Return [X, Y] of the center of cell containing provided text 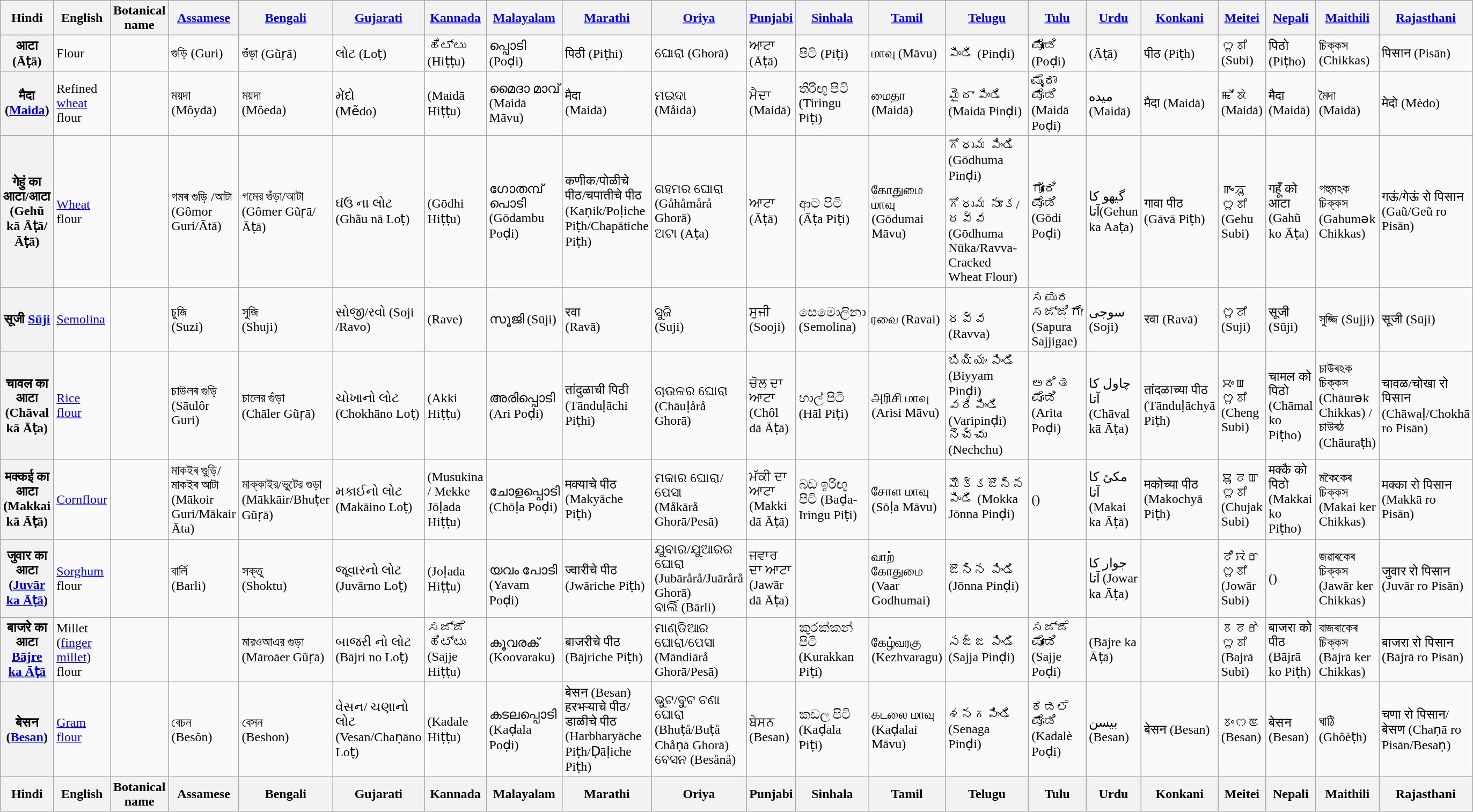
మైదా పిండి (Maidā Pinḍi) [987, 103]
मेदो (Mèdo) [1426, 103]
मक्याचे पीठ(Makyāche Piṭh) [607, 500]
සෙමොලිනා (Semolina) [832, 320]
கேழ்வரகு (Kezhvaragu) [907, 650]
तांदळाच्या पीठ (Tānduḷāchyā Piṭh) [1179, 405]
गहूँ को आटा (Gahũ ko Āṭa) [1291, 211]
مكئ كا آتا (Makai ka Āṭā) [1114, 500]
യവം പോടി (Yavam Poḍi) [524, 578]
कणीक/पोळीचे पीठ/चपातीचे पीठ(Kaṇik/Poḷiche Piṭh/Chapātiche Piṭh) [607, 211]
সুজি(Shuji) [285, 320]
(Kadale Hiṭṭu) [455, 729]
ꯁꯨꯖꯤ (Suji) [1242, 320]
चणा रो पिसान/बेसण (Chaṇā ro Pisān/Besaṇ) [1426, 729]
ਚੋਲ ਦਾ ਆਟਾ (Chôl dā Āṭā) [771, 405]
বেচন(Besôn) [204, 729]
ਮੈਦਾ (Maidā) [771, 103]
గోధుమ పిండి (Gōdhuma Pinḍi)గోధుమ నూక/రవ్వ (Gōdhuma Nūka/Ravva-Cracked Wheat Flour) [987, 211]
പ്പൊടി (Poḍi) [524, 54]
ਸੁਜੀ (Sooji) [771, 320]
ঘাঠি (Ghôèṭh) [1347, 729]
Wheat flour [82, 211]
आटा (Āṭā) [27, 54]
চালের গুঁড়া(Chāler Gũṛā) [285, 405]
લોટ (Loṭ) [379, 54]
സൂജി (Sūji) [524, 320]
ꯆꯨꯖꯛ ꯁꯨꯕꯤ (Chujak Subi) [1242, 500]
ଗହମର ଘୋରା (Gåhåmårå Ghorā) ଅଟା (Aṭa) [699, 211]
ಕಡಲೆ ಪೊಡಿ (Kadalè Poḍi) [1057, 729]
రవ్వ (Ravva) [987, 320]
ꯆꯦꯡ ꯁꯨꯕꯤ (Cheng Subi) [1242, 405]
శనగపిండి (Senaga Pinḍi) [987, 729]
పిండి (Pinḍi) [987, 54]
அரிசி மாவு (Arisi Māvu) [907, 405]
জৱাৰকেৰ চিক্কস (Jawār ker Chikkas) [1347, 578]
बाजरा को पीठ (Bājrā ko Piṭh) [1291, 650]
வாற் கோதுமை (Vaar Godhumai) [907, 578]
সক্তু(Shoktu) [285, 578]
ꯁꯨꯕꯤ (Subi) [1242, 54]
மைதா (Maidā) [907, 103]
ಸಪುರ ಸಜ್ಜಿಗೇ (Sapura Sajjigae) [1057, 320]
సజ్జ పిండి (Sajja Pinḍi) [987, 650]
रवा (Ravā) [1179, 320]
கோதுமை மாவு (Gōdumai Māvu) [907, 211]
ਮੱਕੀ ਦਾ ਆਟਾ (Makki dā Āṭā) [771, 500]
ਜਵਾਰ ਦਾ ਆਟਾ (Jawār dā Āṭa) [771, 578]
ସୁଜି(Suji) [699, 320]
બાજરી નો લોટ(Bājri no Loṭ) [379, 650]
మొక్కజొన్న పిండి (Mokka Jōnna Pinḍi) [987, 500]
चावळ/चोखा रो पिसान (Chāwaḷ/Chokhā ro Pisān) [1426, 405]
ಗೋದಿ ಪೊಡಿ (Gōdi Poḍi) [1057, 211]
গুড়ি (Guri) [204, 54]
Flour [82, 54]
ಪೋಡಿ (Poḍi) [1057, 54]
जुवार का आटा (Juvār ka Āṭā) [27, 578]
বাৰ্লি(Barli) [204, 578]
ꯃꯩꯗꯥ (Maidā) [1242, 103]
ময়দা(Môeda) [285, 103]
سوجى (Soji) [1114, 320]
Refined wheat flour [82, 103]
بيسن (Besan) [1114, 729]
গমের গুঁড়া/আটা(Gômer Gũṛā/Āṭā) [285, 211]
বেসন(Beshon) [285, 729]
গুঁড়া (Gũṛā) [285, 54]
Gram flour [82, 729]
पिठो (Piṭho) [1291, 54]
(Āṭā) [1114, 54]
ಸಜ್ಜೆ ಹಿಟ್ಟು (Sajje Hiṭṭu) [455, 650]
ଯୁବାର/ଯୁଆରର ଘୋରା (Jubārårå/Juārårå Ghorā)ବାର୍ଲି (Bārli) [699, 578]
ꯕꯖꯔꯥ ꯁꯨꯕꯤ (Bajrā Subi) [1242, 650]
સોજી/રવો (Soji /Ravo) [379, 320]
ꯖꯣꯋꯥꯔ ꯁꯨꯕꯤ (Jowār Subi) [1242, 578]
ମାଣ୍ଡିଆର ଘୋରା/ପେସା (Māndiārå Ghorā/Pesā) [699, 650]
Millet (finger millet) flour [82, 650]
چاول كا آتا (Chāval kā Āṭa) [1114, 405]
ചോളപ്പൊടി (Chōḷa Poḍi) [524, 500]
મેંદો(Mẽdo) [379, 103]
(Bājre ka Āṭā) [1114, 650]
গমৰ গুড়ি /আটা(Gômor Guri/Ātā) [204, 211]
ಮೈದಾ ಪೊಡಿ (Maidā Poḍi) [1057, 103]
पिसान (Pisān) [1426, 54]
කඩල පිටි (Kaḍala Piṭi) [832, 729]
જૂવારનો લોટ(Juvārno Loṭ) [379, 578]
মাকইৰ গুু়ড়ি/মাকইৰ আটা (Mākoir Guri/Mākair Āta) [204, 500]
(Musukina / Mekke Jōḷada Hiṭṭu) [455, 500]
ꯒꯦꯍꯨ ꯁꯨꯕꯤ (Gehu Subi) [1242, 211]
තිරිඟු පිටි (Tiringu Piṭi) [832, 103]
চাউৰঽক চিক্কস (Chāurək Chikkas) / চাউৰঠ (Chāuraṭh) [1347, 405]
(Rave) [455, 320]
पीठ (Piṭh) [1179, 54]
(Joḷada Hiṭṭu) [455, 578]
रवा(Ravā) [607, 320]
അരിപ്പൊടി (Ari Poḍi) [524, 405]
ميده (Maidā) [1114, 103]
ഗോതമ്പ് പൊടി (Gōdambu Poḍi) [524, 211]
ज्वारीचे पीठ(Jwāriche Piṭh) [607, 578]
বাজৰাকেৰ চিক্কস (Bājrā ker Chikkas) [1347, 650]
சோள மாவு (Sōḷa Māvu) [907, 500]
ଭୁୁଟ/ବୁୁଟ ଚଣା ଘୋରା (Bhuṭå/Buṭå Chåṇā Ghorā) ବେସନ (Besånå) [699, 729]
गेहुं का आटा/आटा (Gehũ kā Āṭā/Āṭā) [27, 211]
ரவை (Ravai) [907, 320]
गावा पीठ (Gāvā Piṭh) [1179, 211]
കൂവരക് (Koovaraku) [524, 650]
മൈദാ മാവ് (Maidā Māvu) [524, 103]
(Akki Hiṭṭu) [455, 405]
జొన్న పిండి (Jōnna Pinḍi) [987, 578]
හාල් පිටි (Hāl Piṭi) [832, 405]
கடலை மாவு (Kaḍalai Māvu) [907, 729]
बाजरीचे पीठ(Bājriche Piṭh) [607, 650]
ಅರಿತ ಪೊಡಿ (Arita Poḍi) [1057, 405]
گيهو كا آتا(Gehun ka Aaṭa) [1114, 211]
मक्का रो पिसान (Makkā ro Pisān) [1426, 500]
চাউলৰ গুড়ি(Sāulôr Guri) [204, 405]
बाजरे का आटा Bājre ka Āṭā [27, 650]
মাক্কাইর/ভুুটের গুড়া (Mākkāir/Bhuṭer Gũṛā) [285, 500]
පිටි (Piṭi) [832, 54]
ମଇଦା(Måidā) [699, 103]
ଘୋରା (Ghorā) [699, 54]
बाजरा रो पिसान (Bājrā ro Pisān) [1426, 650]
ઘંંઉ ના લોટ(Ghãu nā Loṭ) [379, 211]
চিক্কস (Chikkas) [1347, 54]
കടലപ്പൊടി (Kaḍala Poḍi) [524, 729]
মকৈকেৰ চিক্কস (Makai ker Chikkas) [1347, 500]
વેસન/ ચણાનો લોટ(Vesan/Chaṇāno Loṭ) [379, 729]
ꯕꯦꯁꯟ (Besan) [1242, 729]
चावल का आटा (Chāval kā Āṭa) [27, 405]
බඩ ඉරිඟු පිටි (Baḍa-Iringu Piṭi) [832, 500]
Sorghum flour [82, 578]
सूजी Sūji [27, 320]
पिठी (Piṭhi) [607, 54]
चामल को पिठो (Chāmal ko Piṭho) [1291, 405]
গহুমঽক চিক্কস (Gahumək Chikkas) [1347, 211]
(Gōdhi Hiṭṭu) [455, 211]
तांदुळाची पिठी(Tānduḷāchi Piṭhi) [607, 405]
मक्कई का आटा(Makkai kā Āṭā) [27, 500]
Cornflour [82, 500]
மாவு (Māvu) [907, 54]
ਬੇਸਨ (Besan) [771, 729]
সুজ্জি (Sujji) [1347, 320]
मक्कै को पिठो (Makkai ko Piṭho) [1291, 500]
ಸಜ್ಜೆ ಪೋಡಿ (Sajje Poḍi) [1057, 650]
කුරක්කන් පිටි (Kurakkan Piṭi) [832, 650]
बेसन (Besan)हरभऱ्याचे पीठ/डाळीचे पीठ (Harbharyāche Piṭh/Ḍāḷiche Piṭh) [607, 729]
মারওআএর গুড়া (Māroāer Gũṛā) [285, 650]
ময়দা(Môydā) [204, 103]
मैदा(Maidā) [607, 103]
मकोच्या पीठ (Makochyā Piṭh) [1179, 500]
ಹಿಟ್ಟು (Hiṭṭu) [455, 54]
جوار كا آتا (Jowar ka Āṭa) [1114, 578]
Semolina [82, 320]
ચોખાનો લોટ(Chokhāno Loṭ) [379, 405]
బియ్యం పిండి (Biyyam Pinḍi)వరిపిండి (Varipinḍi) నెచ్చు (Nechchu) [987, 405]
મકાઈનો લોટ(Makāino Loṭ) [379, 500]
ମକାର ଘୋରା/ପେସା (Måkārå Ghorā/Pesā) [699, 500]
ଚାଉଳର ଘୋରା (Chāuḷårå Ghorā) [699, 405]
চুজি(Suzi) [204, 320]
जुवार रो पिसान (Juvār ro Pisān) [1426, 578]
ආට පිටි (Āṭa Piṭi) [832, 211]
गऊं/गेऊं रो पिसान (Gaũ/Geũ ro Pisān) [1426, 211]
(Maidā Hiṭṭu) [455, 103]
Rice flour [82, 405]
মৈদা (Maidā) [1347, 103]
मैदा (Maida) [27, 103]
